Provide the [x, y] coordinate of the cell's center where the given text is located.  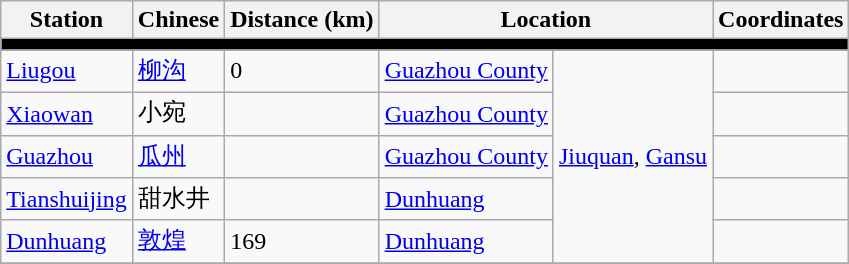
169 [302, 242]
Coordinates [781, 20]
Location [546, 20]
Xiaowan [67, 114]
瓜州 [178, 156]
Guazhou [67, 156]
小宛 [178, 114]
Tianshuijing [67, 200]
Station [67, 20]
敦煌 [178, 242]
柳沟 [178, 72]
0 [302, 72]
Distance (km) [302, 20]
Liugou [67, 72]
Chinese [178, 20]
甜水井 [178, 200]
Jiuquan, Gansu [632, 156]
